From the cell containing the given text, extract its center point as (x, y) coordinate. 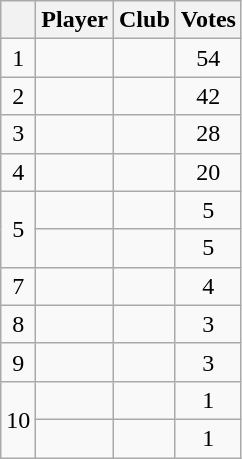
54 (208, 58)
7 (18, 286)
10 (18, 419)
42 (208, 96)
9 (18, 362)
20 (208, 172)
Player (75, 20)
2 (18, 96)
28 (208, 134)
Votes (208, 20)
8 (18, 324)
Club (145, 20)
